Return the (X, Y) coordinate for the center point of the cell that contains the specified text.  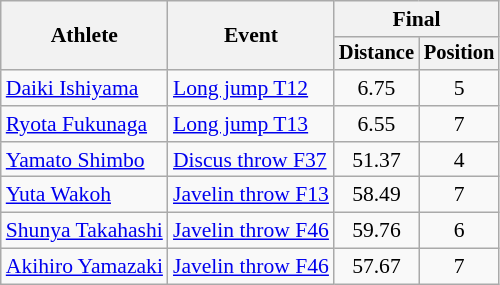
Distance (376, 54)
Long jump T13 (251, 124)
6.75 (376, 88)
Shunya Takahashi (84, 231)
6.55 (376, 124)
Yuta Wakoh (84, 195)
Final (416, 19)
5 (459, 88)
4 (459, 160)
Ryota Fukunaga (84, 124)
Long jump T12 (251, 88)
57.67 (376, 267)
Event (251, 36)
59.76 (376, 231)
Discus throw F37 (251, 160)
Position (459, 54)
Yamato Shimbo (84, 160)
6 (459, 231)
51.37 (376, 160)
Akihiro Yamazaki (84, 267)
58.49 (376, 195)
Daiki Ishiyama (84, 88)
Javelin throw F13 (251, 195)
Athlete (84, 36)
